Pinpoint the cell where the given text exists, returning its [x, y] midpoint coordinate. 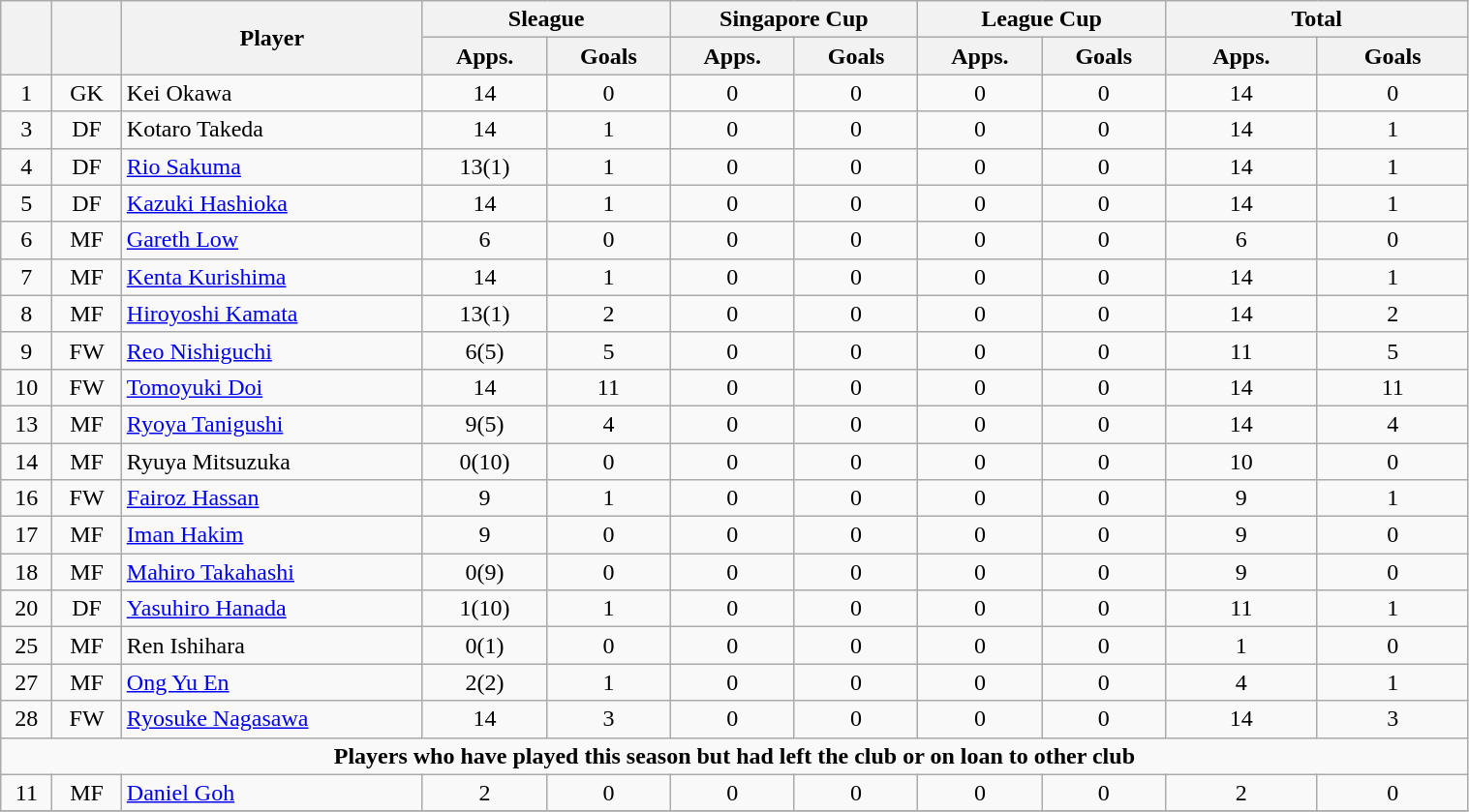
Ryuya Mitsuzuka [271, 462]
7 [27, 277]
6(5) [484, 350]
Rio Sakuma [271, 166]
28 [27, 719]
Gareth Low [271, 240]
Sleague [546, 19]
Singapore Cup [794, 19]
Kei Okawa [271, 93]
0(9) [484, 572]
Total [1317, 19]
Kazuki Hashioka [271, 203]
Daniel Goh [271, 793]
25 [27, 646]
0(1) [484, 646]
2(2) [484, 682]
Ren Ishihara [271, 646]
27 [27, 682]
League Cup [1042, 19]
Ryoya Tanigushi [271, 424]
Players who have played this season but had left the club or on loan to other club [734, 756]
Hiroyoshi Kamata [271, 314]
Reo Nishiguchi [271, 350]
18 [27, 572]
Fairoz Hassan [271, 498]
9(5) [484, 424]
Tomoyuki Doi [271, 387]
0(10) [484, 462]
GK [87, 93]
1(10) [484, 609]
Player [271, 38]
Iman Hakim [271, 535]
20 [27, 609]
Mahiro Takahashi [271, 572]
8 [27, 314]
Yasuhiro Hanada [271, 609]
13 [27, 424]
Ong Yu En [271, 682]
Kenta Kurishima [271, 277]
17 [27, 535]
Kotaro Takeda [271, 130]
Ryosuke Nagasawa [271, 719]
16 [27, 498]
